Pinpoint the cell where the given text exists, returning its (x, y) midpoint coordinate. 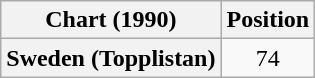
Position (268, 20)
Chart (1990) (111, 20)
Sweden (Topplistan) (111, 58)
74 (268, 58)
